Locate the cell with the specified text and output its (X, Y) center coordinate. 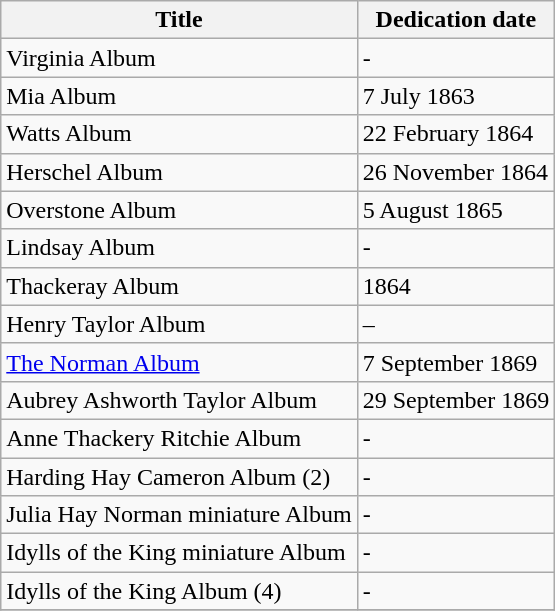
Mia Album (179, 96)
5 August 1865 (456, 210)
Watts Album (179, 134)
7 July 1863 (456, 96)
29 September 1869 (456, 400)
Overstone Album (179, 210)
Idylls of the King Album (4) (179, 591)
The Norman Album (179, 362)
Idylls of the King miniature Album (179, 553)
Herschel Album (179, 172)
22 February 1864 (456, 134)
Title (179, 20)
Lindsay Album (179, 248)
Dedication date (456, 20)
Harding Hay Cameron Album (2) (179, 477)
Aubrey Ashworth Taylor Album (179, 400)
Virginia Album (179, 58)
Julia Hay Norman miniature Album (179, 515)
– (456, 324)
26 November 1864 (456, 172)
7 September 1869 (456, 362)
1864 (456, 286)
Thackeray Album (179, 286)
Anne Thackery Ritchie Album (179, 438)
Henry Taylor Album (179, 324)
